Return [X, Y] of the center of cell containing provided text 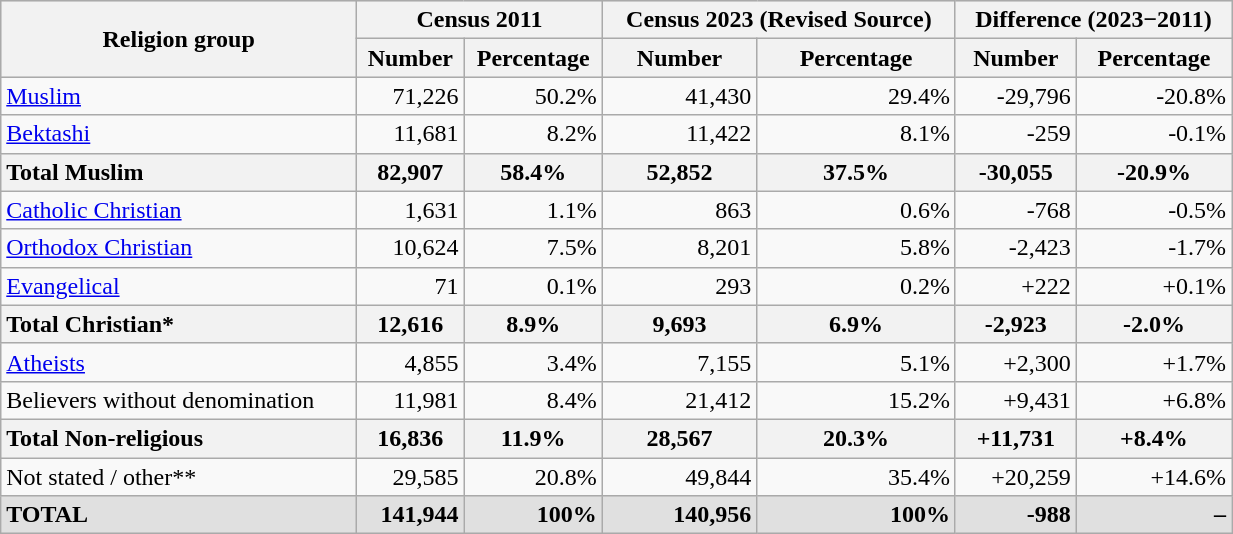
50.2% [533, 96]
8,201 [680, 248]
Total Muslim [179, 172]
-30,055 [1016, 172]
863 [680, 210]
Total Non-religious [179, 438]
58.4% [533, 172]
3.4% [533, 362]
7.5% [533, 248]
141,944 [411, 515]
8.1% [856, 134]
+9,431 [1016, 400]
– [1154, 515]
7,155 [680, 362]
49,844 [680, 477]
10,624 [411, 248]
35.4% [856, 477]
Believers without denomination [179, 400]
8.9% [533, 324]
0.6% [856, 210]
Catholic Christian [179, 210]
Muslim [179, 96]
0.1% [533, 286]
29,585 [411, 477]
5.8% [856, 248]
28,567 [680, 438]
1.1% [533, 210]
+0.1% [1154, 286]
12,616 [411, 324]
-0.1% [1154, 134]
16,836 [411, 438]
5.1% [856, 362]
Total Christian* [179, 324]
Census 2023 (Revised Source) [778, 20]
-1.7% [1154, 248]
11,681 [411, 134]
140,956 [680, 515]
Census 2011 [480, 20]
Atheists [179, 362]
-2,423 [1016, 248]
9,693 [680, 324]
11.9% [533, 438]
-20.8% [1154, 96]
Bektashi [179, 134]
21,412 [680, 400]
1,631 [411, 210]
-2,923 [1016, 324]
6.9% [856, 324]
Religion group [179, 39]
71 [411, 286]
-20.9% [1154, 172]
11,422 [680, 134]
-0.5% [1154, 210]
71,226 [411, 96]
15.2% [856, 400]
+14.6% [1154, 477]
+6.8% [1154, 400]
Difference (2023−2011) [1093, 20]
-988 [1016, 515]
4,855 [411, 362]
+2,300 [1016, 362]
11,981 [411, 400]
TOTAL [179, 515]
Evangelical [179, 286]
+222 [1016, 286]
37.5% [856, 172]
8.4% [533, 400]
-259 [1016, 134]
41,430 [680, 96]
0.2% [856, 286]
+11,731 [1016, 438]
-768 [1016, 210]
+20,259 [1016, 477]
8.2% [533, 134]
-29,796 [1016, 96]
+1.7% [1154, 362]
20.8% [533, 477]
82,907 [411, 172]
293 [680, 286]
+8.4% [1154, 438]
Not stated / other** [179, 477]
29.4% [856, 96]
20.3% [856, 438]
-2.0% [1154, 324]
52,852 [680, 172]
Orthodox Christian [179, 248]
